Locate the cell with the specified text and output its [X, Y] center coordinate. 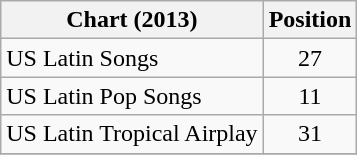
Chart (2013) [132, 20]
11 [310, 96]
US Latin Pop Songs [132, 96]
Position [310, 20]
US Latin Songs [132, 58]
27 [310, 58]
US Latin Tropical Airplay [132, 134]
31 [310, 134]
